Search for the cell housing the specified text and yield its [X, Y] center coordinate. 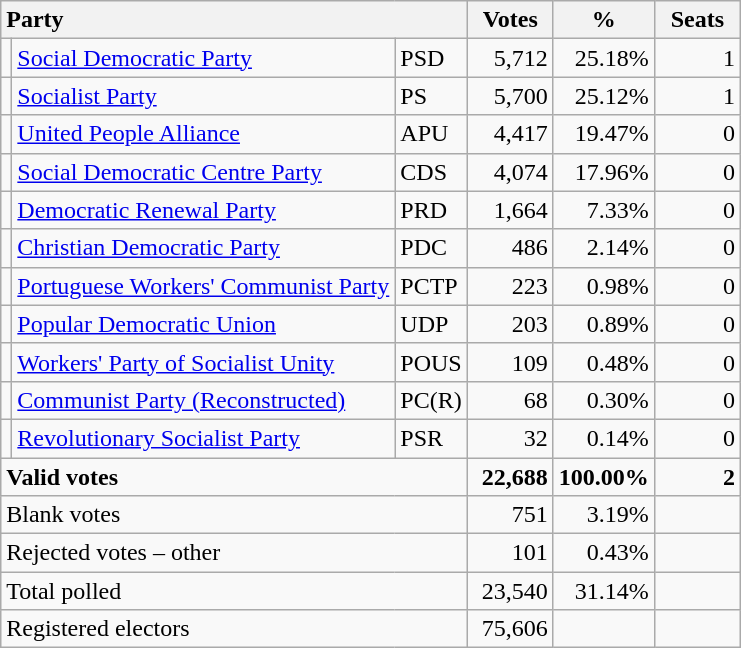
Social Democratic Centre Party [204, 172]
Party [234, 20]
UDP [431, 324]
Registered electors [234, 629]
Workers' Party of Socialist Unity [204, 362]
PRD [431, 210]
Seats [697, 20]
25.18% [604, 58]
Blank votes [234, 515]
751 [510, 515]
Democratic Renewal Party [204, 210]
5,712 [510, 58]
25.12% [604, 96]
Valid votes [234, 477]
5,700 [510, 96]
0.89% [604, 324]
PCTP [431, 286]
POUS [431, 362]
75,606 [510, 629]
0.48% [604, 362]
0.43% [604, 553]
Communist Party (Reconstructed) [204, 400]
68 [510, 400]
Christian Democratic Party [204, 248]
2 [697, 477]
22,688 [510, 477]
101 [510, 553]
PSR [431, 438]
% [604, 20]
3.19% [604, 515]
486 [510, 248]
23,540 [510, 591]
19.47% [604, 134]
Rejected votes – other [234, 553]
Revolutionary Socialist Party [204, 438]
APU [431, 134]
Portuguese Workers' Communist Party [204, 286]
United People Alliance [204, 134]
0.98% [604, 286]
PC(R) [431, 400]
32 [510, 438]
Social Democratic Party [204, 58]
109 [510, 362]
0.14% [604, 438]
4,074 [510, 172]
7.33% [604, 210]
4,417 [510, 134]
Popular Democratic Union [204, 324]
0.30% [604, 400]
2.14% [604, 248]
Votes [510, 20]
17.96% [604, 172]
PDC [431, 248]
31.14% [604, 591]
Total polled [234, 591]
203 [510, 324]
PSD [431, 58]
223 [510, 286]
Socialist Party [204, 96]
PS [431, 96]
CDS [431, 172]
100.00% [604, 477]
1,664 [510, 210]
